Capture the cell that displays the provided text and extract its (x, y) central coordinate. 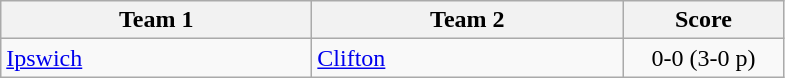
0-0 (3-0 p) (704, 58)
Clifton (468, 58)
Ipswich (156, 58)
Team 2 (468, 20)
Score (704, 20)
Team 1 (156, 20)
